Return the (X, Y) coordinate for the center point of the cell that contains the specified text.  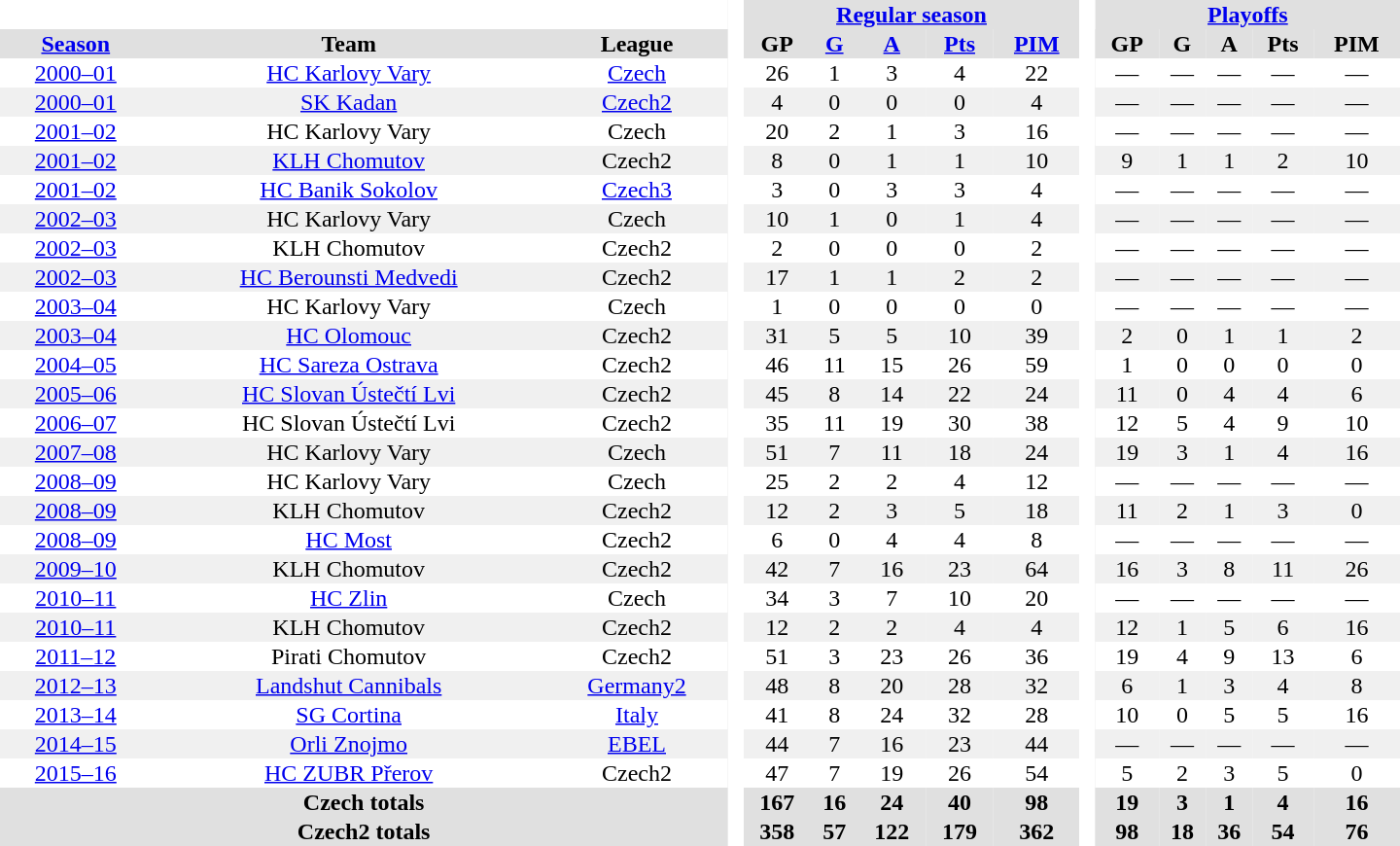
2009–10 (76, 569)
14 (892, 394)
48 (777, 686)
38 (1036, 423)
64 (1036, 569)
EBEL (638, 744)
358 (777, 831)
17 (777, 277)
42 (777, 569)
13 (1283, 656)
40 (960, 802)
HC Most (349, 540)
Landshut Cannibals (349, 686)
HC Zlin (349, 598)
Playoffs (1248, 15)
122 (892, 831)
47 (777, 773)
2014–15 (76, 744)
Germany2 (638, 686)
362 (1036, 831)
34 (777, 598)
2012–13 (76, 686)
2015–16 (76, 773)
25 (777, 481)
2006–07 (76, 423)
Czech2 totals (364, 831)
179 (960, 831)
Orli Znojmo (349, 744)
2005–06 (76, 394)
2013–14 (76, 715)
35 (777, 423)
45 (777, 394)
HC Banik Sokolov (349, 190)
HC ZUBR Přerov (349, 773)
Czech3 (638, 190)
31 (777, 335)
30 (960, 423)
SG Cortina (349, 715)
HC Sareza Ostrava (349, 365)
Italy (638, 715)
League (638, 44)
76 (1357, 831)
Team (349, 44)
Season (76, 44)
2007–08 (76, 452)
Pirati Chomutov (349, 656)
57 (834, 831)
41 (777, 715)
39 (1036, 335)
15 (892, 365)
167 (777, 802)
HC Olomouc (349, 335)
46 (777, 365)
SK Kadan (349, 102)
Czech totals (364, 802)
Regular season (911, 15)
HC Berounsti Medvedi (349, 277)
2011–12 (76, 656)
2004–05 (76, 365)
59 (1036, 365)
